Output the (X, Y) coordinate of the center of the cell containing the given text.  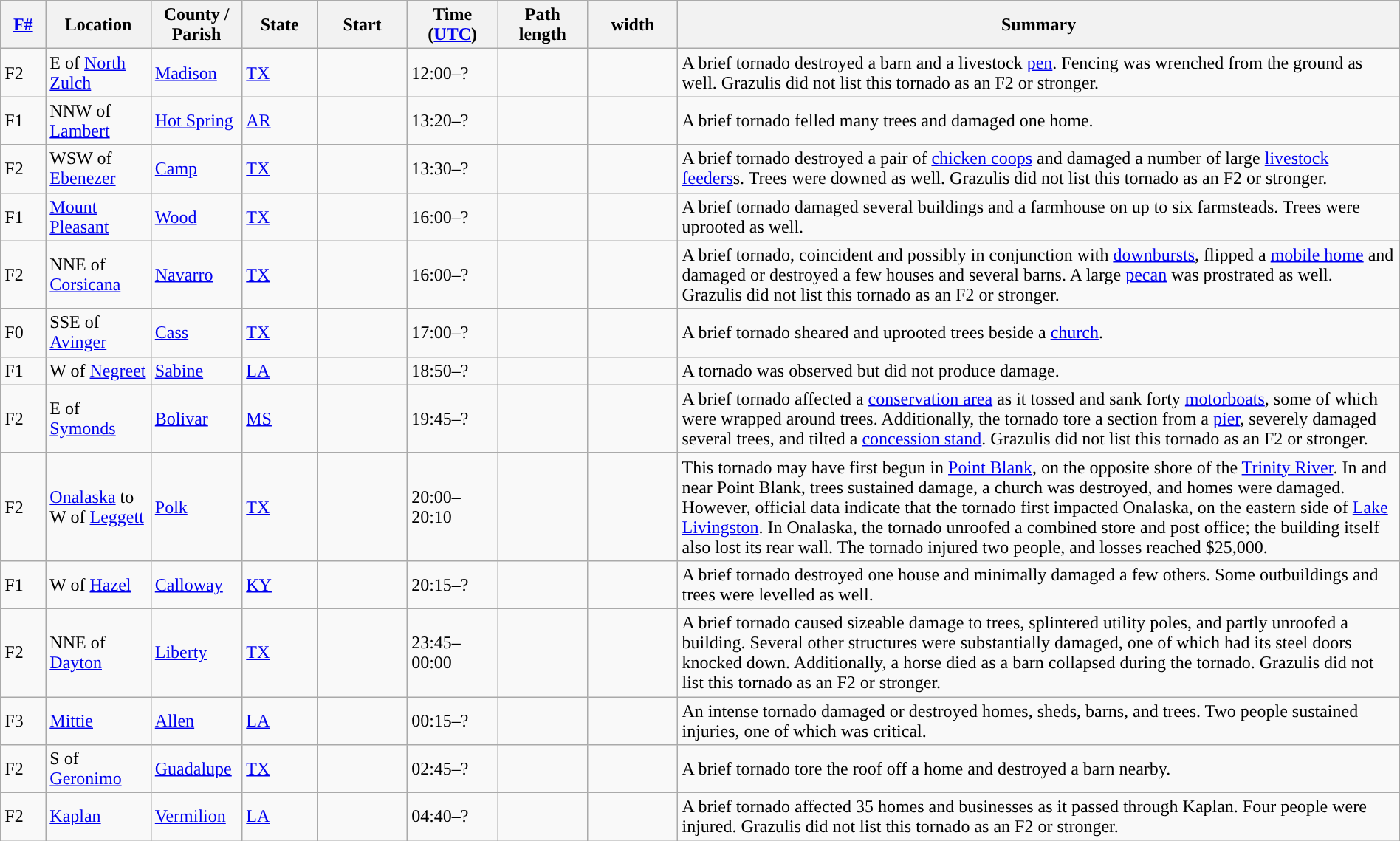
A brief tornado sheared and uprooted trees beside a church. (1038, 332)
Hot Spring (196, 121)
A tornado was observed but did not produce damage. (1038, 371)
Summary (1038, 25)
County / Parish (196, 25)
Calloway (196, 585)
SSE of Avinger (98, 332)
Location (98, 25)
Polk (196, 507)
NNW of Lambert (98, 121)
04:40–? (453, 817)
W of Hazel (98, 585)
KY (280, 585)
12:00–? (453, 72)
AR (280, 121)
Path length (543, 25)
20:00–20:10 (453, 507)
Vermilion (196, 817)
MS (280, 419)
A brief tornado tore the roof off a home and destroyed a barn nearby. (1038, 769)
17:00–? (453, 332)
W of Negreet (98, 371)
Mount Pleasant (98, 217)
E of Symonds (98, 419)
Onalaska to W of Leggett (98, 507)
Kaplan (98, 817)
S of Geronimo (98, 769)
Mittie (98, 721)
Sabine (196, 371)
A brief tornado destroyed one house and minimally damaged a few others. Some outbuildings and trees were levelled as well. (1038, 585)
WSW of Ebenezer (98, 168)
02:45–? (453, 769)
13:30–? (453, 168)
State (280, 25)
13:20–? (453, 121)
Cass (196, 332)
A brief tornado damaged several buildings and a farmhouse on up to six farmsteads. Trees were uprooted as well. (1038, 217)
F# (24, 25)
Camp (196, 168)
Navarro (196, 275)
18:50–? (453, 371)
NNE of Corsicana (98, 275)
Liberty (196, 653)
Bolivar (196, 419)
Allen (196, 721)
F3 (24, 721)
E of North Zulch (98, 72)
00:15–? (453, 721)
A brief tornado felled many trees and damaged one home. (1038, 121)
Guadalupe (196, 769)
NNE of Dayton (98, 653)
Madison (196, 72)
Wood (196, 217)
F0 (24, 332)
Start (363, 25)
Time (UTC) (453, 25)
19:45–? (453, 419)
width (633, 25)
An intense tornado damaged or destroyed homes, sheds, barns, and trees. Two people sustained injuries, one of which was critical. (1038, 721)
23:45–00:00 (453, 653)
20:15–? (453, 585)
